Extract the (x, y) coordinate from the center of the cell holding the provided text.  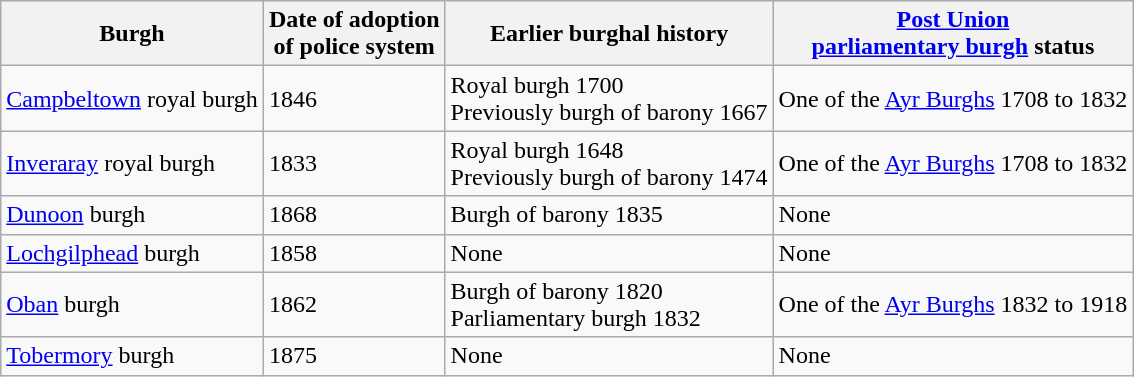
Inveraray royal burgh (132, 164)
Date of adoption of police system (354, 34)
Earlier burghal history (609, 34)
Royal burgh 1700 Previously burgh of barony 1667 (609, 98)
Dunoon burgh (132, 215)
Oban burgh (132, 304)
1833 (354, 164)
Post Union parliamentary burgh status (953, 34)
1846 (354, 98)
1868 (354, 215)
Burgh of barony 1820 Parliamentary burgh 1832 (609, 304)
Tobermory burgh (132, 356)
1862 (354, 304)
Royal burgh 1648 Previously burgh of barony 1474 (609, 164)
Burgh (132, 34)
1875 (354, 356)
Burgh of barony 1835 (609, 215)
Campbeltown royal burgh (132, 98)
Lochgilphead burgh (132, 253)
One of the Ayr Burghs 1832 to 1918 (953, 304)
1858 (354, 253)
